Determine the (X, Y) coordinate at the center of the cell enclosing the given text.  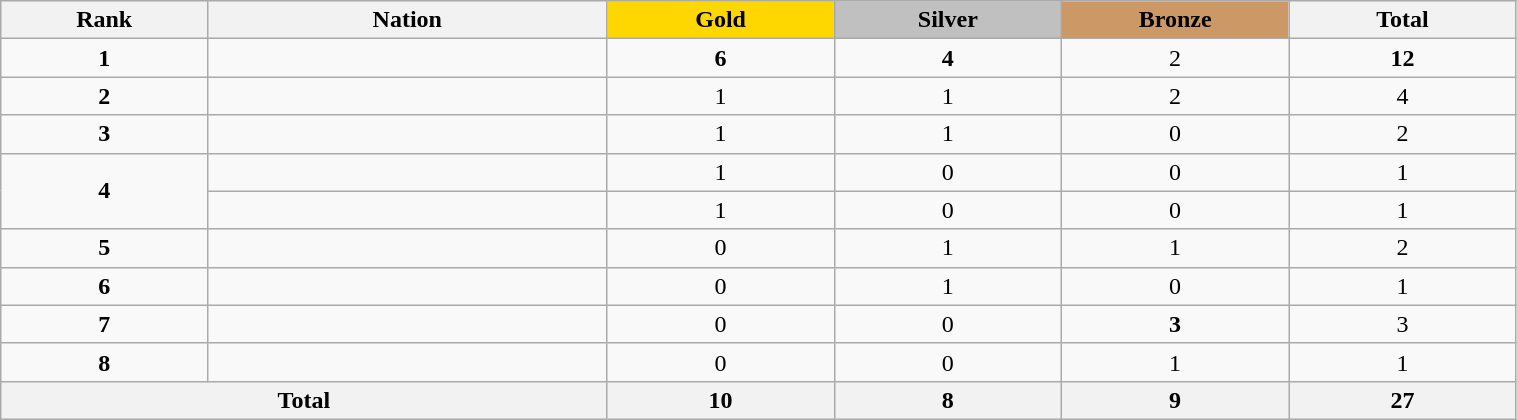
Rank (104, 20)
27 (1402, 400)
9 (1174, 400)
Nation (408, 20)
Silver (948, 20)
Bronze (1174, 20)
Gold (720, 20)
10 (720, 400)
7 (104, 324)
12 (1402, 58)
5 (104, 248)
